Locate the cell with the specified text and output its (x, y) center coordinate. 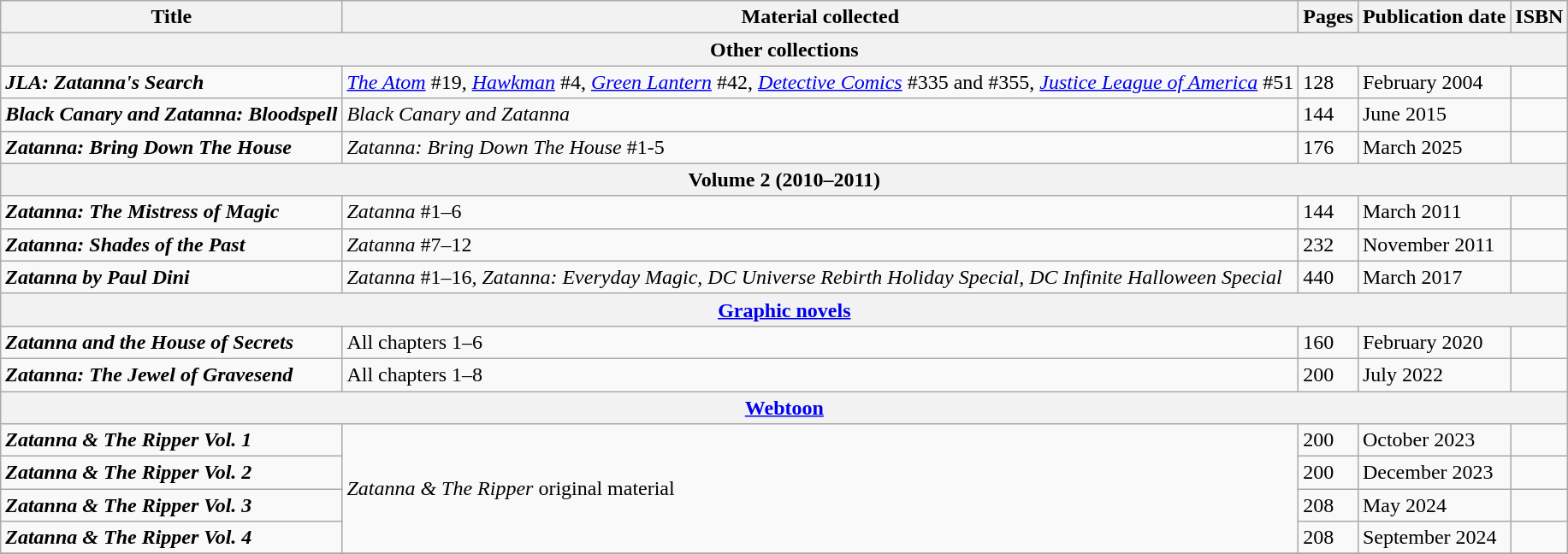
232 (1328, 245)
The Atom #19, Hawkman #4, Green Lantern #42, Detective Comics #335 and #355, Justice League of America #51 (820, 82)
March 2025 (1434, 147)
February 2020 (1434, 342)
Zatanna & The Ripper Vol. 4 (171, 538)
JLA: Zatanna's Search (171, 82)
Zatanna & The Ripper original material (820, 489)
All chapters 1–6 (820, 342)
July 2022 (1434, 374)
March 2011 (1434, 212)
Zatanna #1–16, Zatanna: Everyday Magic, DC Universe Rebirth Holiday Special, DC Infinite Halloween Special (820, 277)
All chapters 1–8 (820, 374)
176 (1328, 147)
Material collected (820, 17)
Black Canary and Zatanna (820, 115)
May 2024 (1434, 505)
October 2023 (1434, 440)
Zatanna & The Ripper Vol. 1 (171, 440)
Pages (1328, 17)
ISBN (1540, 17)
Zatanna: Shades of the Past (171, 245)
December 2023 (1434, 473)
128 (1328, 82)
Zatanna & The Ripper Vol. 2 (171, 473)
November 2011 (1434, 245)
Black Canary and Zatanna: Bloodspell (171, 115)
June 2015 (1434, 115)
Zatanna by Paul Dini (171, 277)
Zatanna: Bring Down The House (171, 147)
March 2017 (1434, 277)
Zatanna #7–12 (820, 245)
Zatanna: Bring Down The House #1-5 (820, 147)
Graphic novels (784, 309)
Zatanna: The Jewel of Gravesend (171, 374)
Title (171, 17)
Volume 2 (2010–2011) (784, 180)
Zatanna and the House of Secrets (171, 342)
September 2024 (1434, 538)
160 (1328, 342)
Zatanna & The Ripper Vol. 3 (171, 505)
440 (1328, 277)
Other collections (784, 50)
Zatanna: The Mistress of Magic (171, 212)
Webtoon (784, 408)
Publication date (1434, 17)
February 2004 (1434, 82)
Zatanna #1–6 (820, 212)
